Return the [x, y] coordinate for the center point of the cell that contains the specified text.  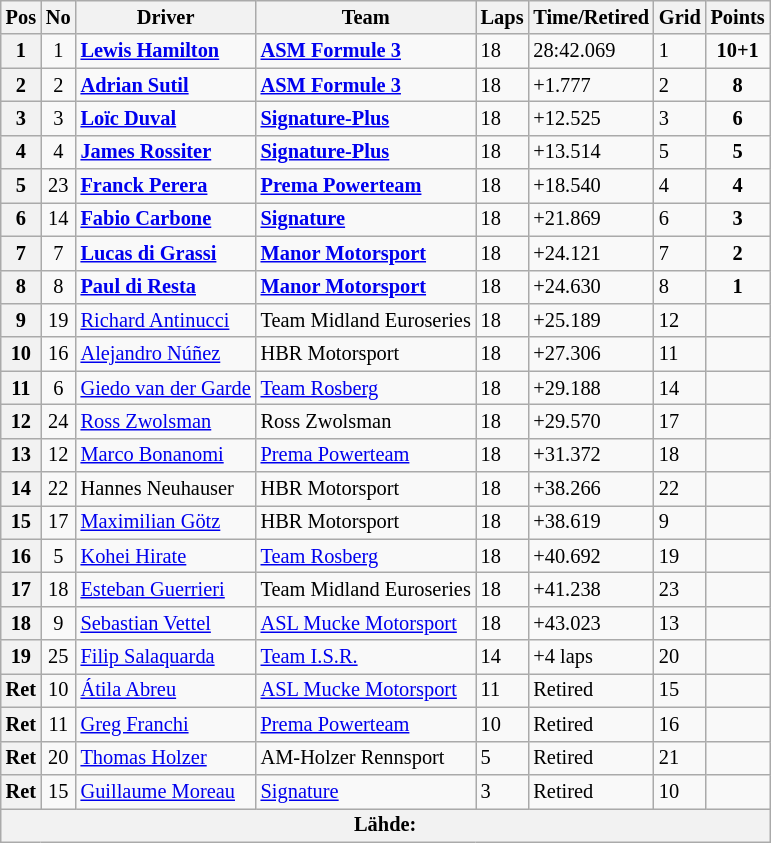
+4 laps [591, 657]
+13.514 [591, 152]
24 [58, 421]
+31.372 [591, 455]
Lewis Hamilton [166, 51]
Driver [166, 17]
Loïc Duval [166, 118]
Alejandro Núñez [166, 354]
Paul di Resta [166, 287]
AM-Holzer Rennsport [366, 758]
Adrian Sutil [166, 85]
+43.023 [591, 623]
+38.266 [591, 489]
Hannes Neuhauser [166, 489]
Time/Retired [591, 17]
Team I.S.R. [366, 657]
Guillaume Moreau [166, 791]
Grid [680, 17]
+41.238 [591, 589]
25 [58, 657]
Franck Perera [166, 186]
Esteban Guerrieri [166, 589]
+29.188 [591, 388]
+12.525 [591, 118]
+25.189 [591, 320]
James Rossiter [166, 152]
Filip Salaquarda [166, 657]
Kohei Hirate [166, 556]
Lähde: [386, 825]
10+1 [738, 51]
+27.306 [591, 354]
Marco Bonanomi [166, 455]
+1.777 [591, 85]
No [58, 17]
Átila Abreu [166, 690]
+38.619 [591, 522]
Lucas di Grassi [166, 253]
+24.121 [591, 253]
28:42.069 [591, 51]
Giedo van der Garde [166, 388]
Fabio Carbone [166, 219]
21 [680, 758]
+18.540 [591, 186]
Maximilian Götz [166, 522]
Sebastian Vettel [166, 623]
Pos [21, 17]
+40.692 [591, 556]
Laps [502, 17]
+24.630 [591, 287]
Thomas Holzer [166, 758]
Team [366, 17]
+29.570 [591, 421]
Greg Franchi [166, 724]
Points [738, 17]
+21.869 [591, 219]
Richard Antinucci [166, 320]
